Locate the cell with the specified text and output its [x, y] center coordinate. 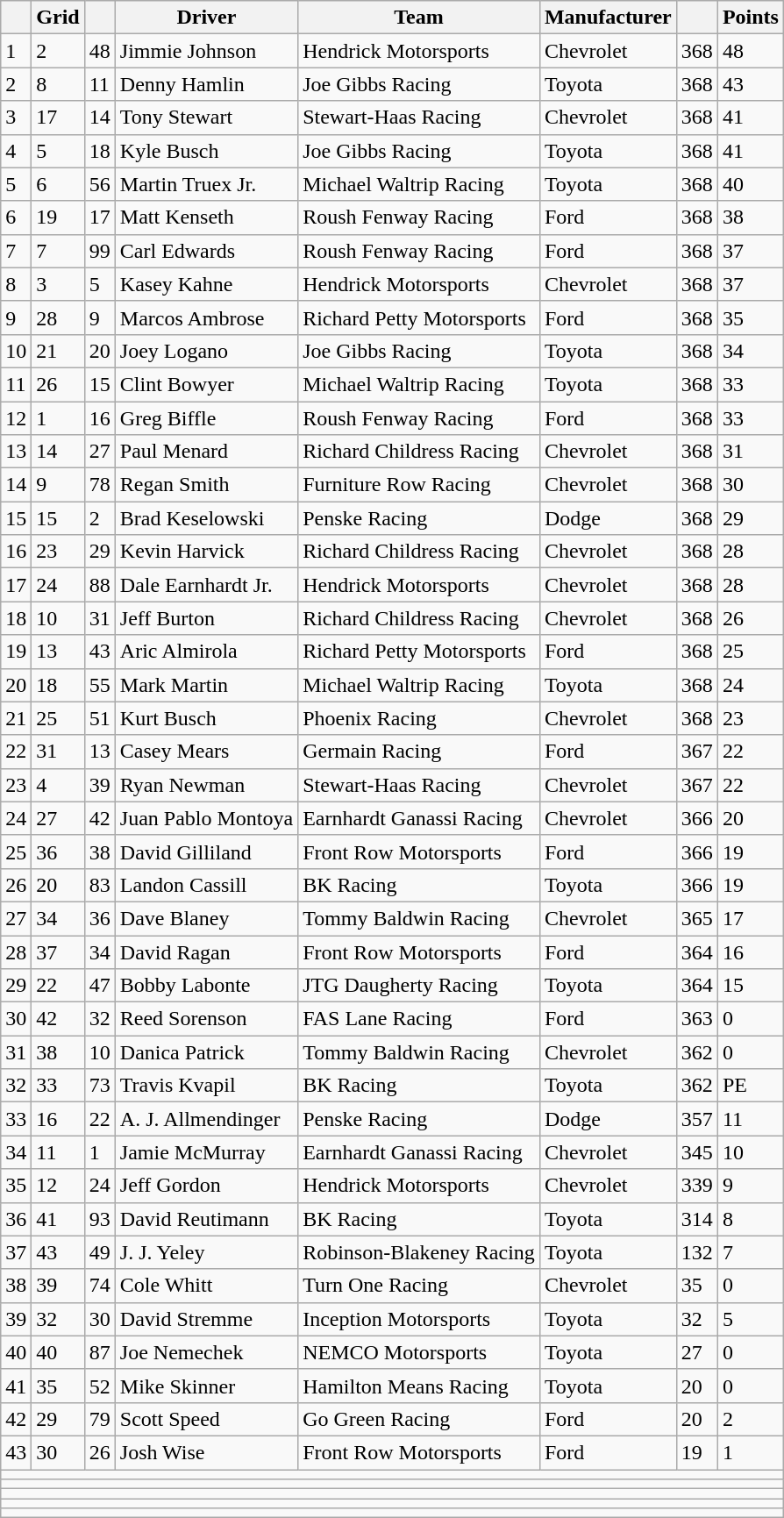
A. J. Allmendinger [206, 1119]
Travis Kvapil [206, 1086]
Marcos Ambrose [206, 317]
Driver [206, 18]
Bobby Labonte [206, 986]
88 [100, 585]
132 [696, 1252]
Dave Blaney [206, 918]
Casey Mears [206, 752]
73 [100, 1086]
Ryan Newman [206, 785]
Reed Sorenson [206, 1019]
Robinson-Blakeney Racing [419, 1252]
Brad Keselowski [206, 518]
Mike Skinner [206, 1386]
Kasey Kahne [206, 284]
339 [696, 1186]
Scott Speed [206, 1419]
357 [696, 1119]
Joey Logano [206, 351]
Regan Smith [206, 485]
Kurt Busch [206, 718]
JTG Daugherty Racing [419, 986]
Denny Hamlin [206, 84]
Kevin Harvick [206, 552]
Go Green Racing [419, 1419]
56 [100, 184]
49 [100, 1252]
Danica Patrick [206, 1052]
365 [696, 918]
Kyle Busch [206, 151]
Mark Martin [206, 685]
Clint Bowyer [206, 384]
Inception Motorsports [419, 1319]
Hamilton Means Racing [419, 1386]
Juan Pablo Montoya [206, 818]
87 [100, 1352]
Furniture Row Racing [419, 485]
79 [100, 1419]
David Gilliland [206, 852]
Team [419, 18]
Jeff Burton [206, 618]
Martin Truex Jr. [206, 184]
Points [751, 18]
Germain Racing [419, 752]
David Ragan [206, 951]
Joe Nemechek [206, 1352]
Grid [58, 18]
345 [696, 1152]
52 [100, 1386]
Turn One Racing [419, 1286]
Aric Almirola [206, 652]
Tony Stewart [206, 118]
J. J. Yeley [206, 1252]
PE [751, 1086]
Carl Edwards [206, 251]
Paul Menard [206, 452]
47 [100, 986]
Dale Earnhardt Jr. [206, 585]
Manufacturer [608, 18]
Greg Biffle [206, 418]
Matt Kenseth [206, 217]
Jamie McMurray [206, 1152]
55 [100, 685]
NEMCO Motorsports [419, 1352]
Jeff Gordon [206, 1186]
Josh Wise [206, 1452]
Landon Cassill [206, 885]
Cole Whitt [206, 1286]
FAS Lane Racing [419, 1019]
363 [696, 1019]
Jimmie Johnson [206, 51]
93 [100, 1219]
78 [100, 485]
314 [696, 1219]
Phoenix Racing [419, 718]
51 [100, 718]
99 [100, 251]
83 [100, 885]
74 [100, 1286]
David Reutimann [206, 1219]
David Stremme [206, 1319]
